Capture the cell that displays the provided text and extract its [X, Y] central coordinate. 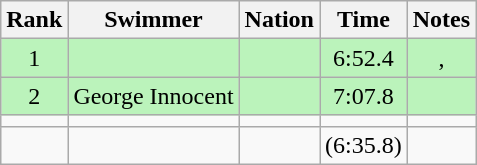
Time [364, 20]
7:07.8 [364, 96]
, [441, 58]
6:52.4 [364, 58]
2 [34, 96]
(6:35.8) [364, 145]
Notes [441, 20]
George Innocent [154, 96]
Swimmer [154, 20]
1 [34, 58]
Rank [34, 20]
Nation [279, 20]
